Return [X, Y] of the center of cell containing provided text 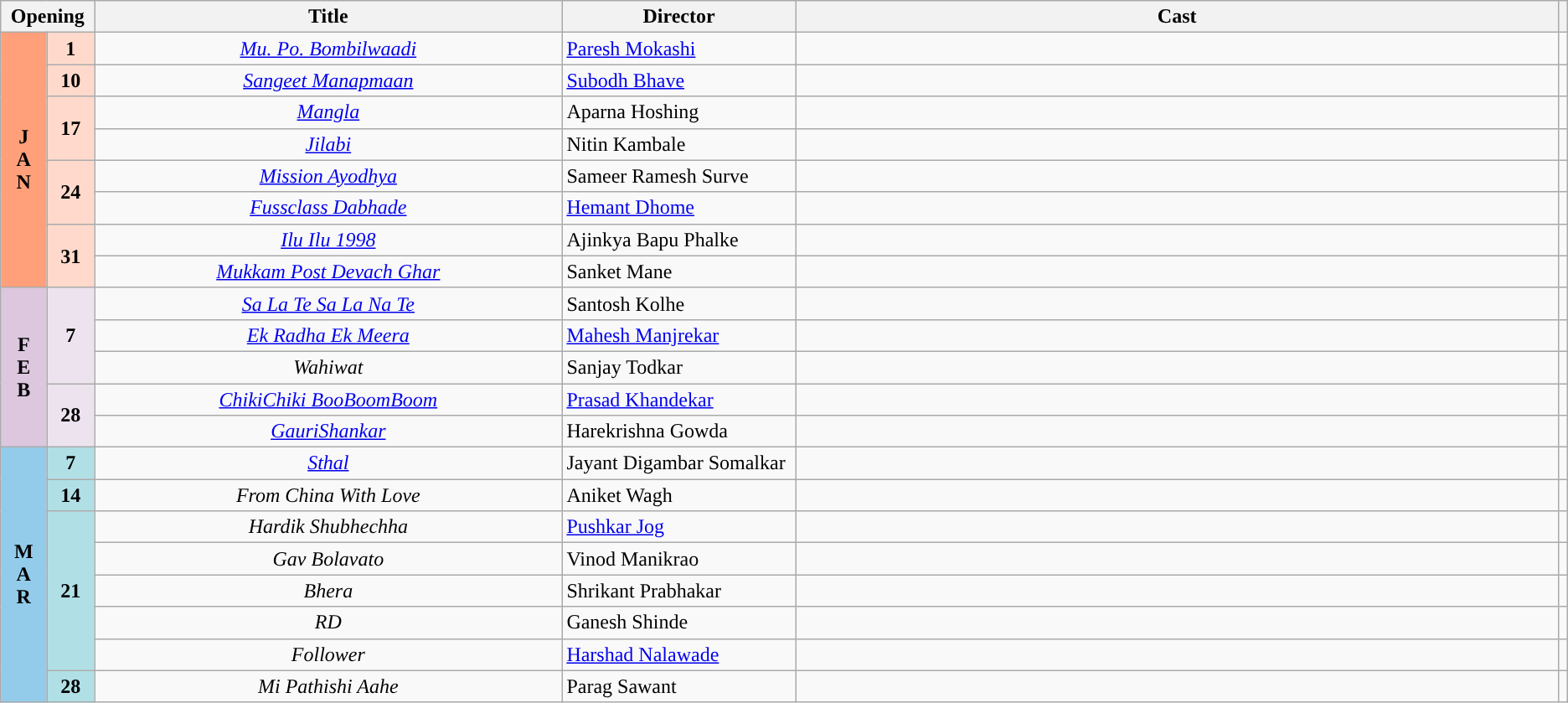
Sa La Te Sa La Na Te [328, 303]
Cast [1177, 17]
Hardik Shubhechha [328, 527]
Bhera [328, 591]
Sanket Mane [678, 271]
Opening [48, 17]
Sangeet Manapmaan [328, 80]
10 [70, 80]
Aparna Hoshing [678, 112]
Subodh Bhave [678, 80]
Harekrishna Gowda [678, 432]
31 [70, 256]
Mission Ayodhya [328, 176]
Ek Radha Ek Meera [328, 335]
GauriShankar [328, 432]
21 [70, 591]
From China With Love [328, 495]
Paresh Mokashi [678, 49]
Jilabi [328, 144]
Shrikant Prabhakar [678, 591]
Director [678, 17]
Pushkar Jog [678, 527]
Prasad Khandekar [678, 400]
FEB [23, 367]
Vinod Manikrao [678, 559]
Aniket Wagh [678, 495]
1 [70, 49]
24 [70, 192]
Harshad Nalawade [678, 654]
Ganesh Shinde [678, 623]
14 [70, 495]
ChikiChiki BooBoomBoom [328, 400]
Gav Bolavato [328, 559]
Ilu Ilu 1998 [328, 240]
Mi Pathishi Aahe [328, 686]
Parag Sawant [678, 686]
Mu. Po. Bombilwaadi [328, 49]
MAR [23, 575]
Sameer Ramesh Surve [678, 176]
Wahiwat [328, 367]
RD [328, 623]
Mukkam Post Devach Ghar [328, 271]
Santosh Kolhe [678, 303]
Jayant Digambar Somalkar [678, 463]
Fussclass Dabhade [328, 208]
JAN [23, 160]
17 [70, 128]
Sthal [328, 463]
Nitin Kambale [678, 144]
Ajinkya Bapu Phalke [678, 240]
Mangla [328, 112]
Sanjay Todkar [678, 367]
Hemant Dhome [678, 208]
Follower [328, 654]
Mahesh Manjrekar [678, 335]
Title [328, 17]
